Detect which cell encompasses the target text, then output its [X, Y] center coordinate. 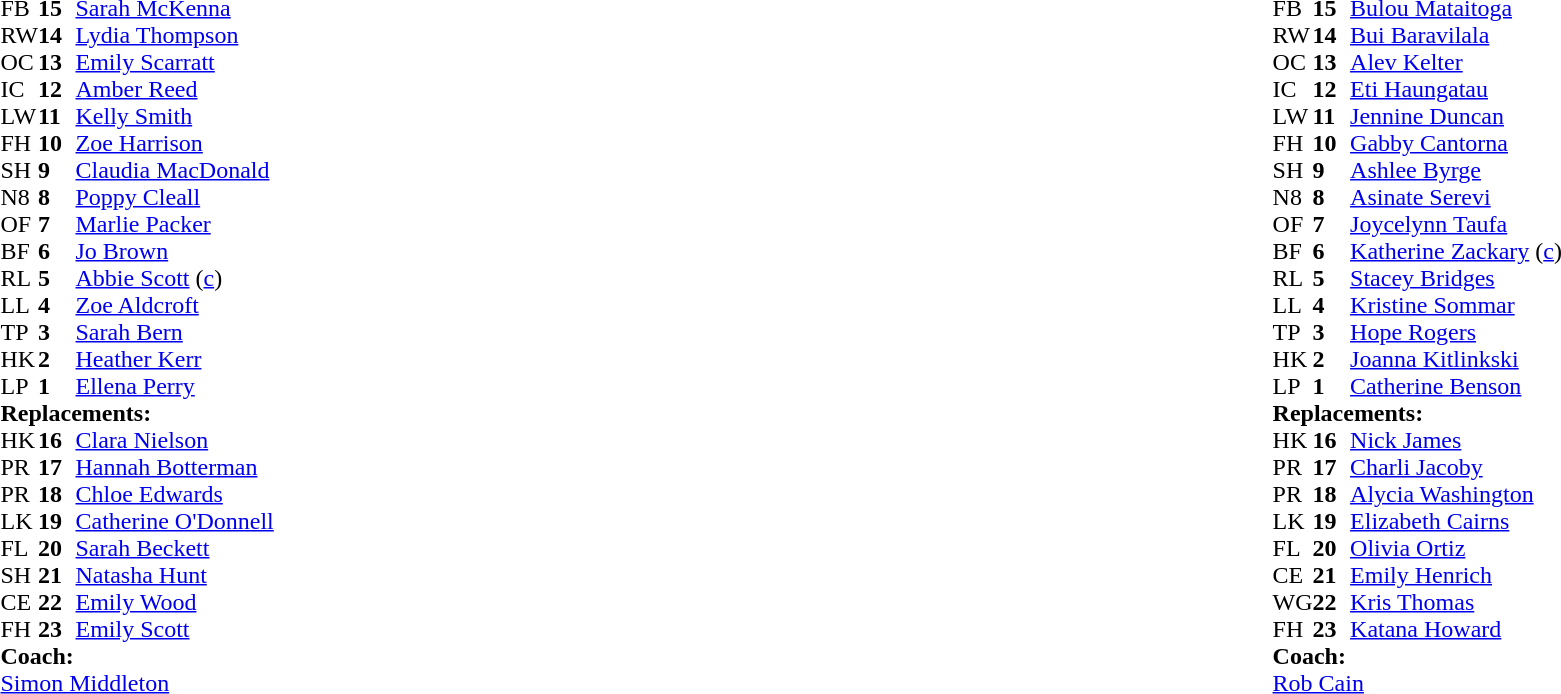
Catherine O'Donnell [175, 522]
Sarah Bern [175, 332]
Abbie Scott (c) [175, 278]
Clara Nielson [175, 440]
Zoe Aldcroft [175, 306]
Poppy Cleall [175, 198]
Sarah Beckett [175, 548]
Marlie Packer [175, 224]
WG [1293, 602]
Zoe Harrison [175, 144]
Emily Wood [175, 602]
Heather Kerr [175, 360]
Jo Brown [175, 252]
Hannah Botterman [175, 468]
Replacements: [136, 414]
Claudia MacDonald [175, 170]
Kelly Smith [175, 116]
Emily Scott [175, 630]
Chloe Edwards [175, 494]
Lydia Thompson [175, 36]
Ellena Perry [175, 386]
Natasha Hunt [175, 576]
Coach: [136, 656]
Emily Scarratt [175, 62]
Amber Reed [175, 90]
